Determine the [X, Y] coordinate at the center of the cell enclosing the given text.  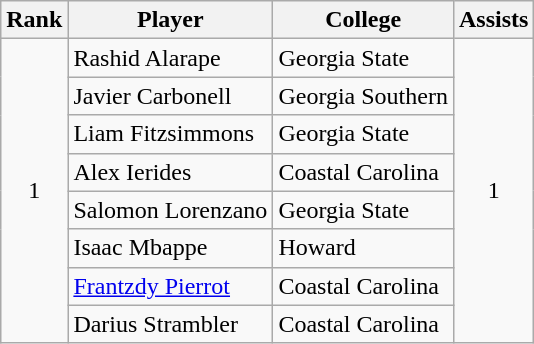
Alex Ierides [170, 172]
Liam Fitzsimmons [170, 134]
College [364, 20]
Salomon Lorenzano [170, 210]
Frantzdy Pierrot [170, 286]
Rashid Alarape [170, 58]
Darius Strambler [170, 324]
Rank [34, 20]
Player [170, 20]
Georgia Southern [364, 96]
Javier Carbonell [170, 96]
Assists [493, 20]
Isaac Mbappe [170, 248]
Howard [364, 248]
